Scan for the cell matching the given text and deliver its [x, y] coordinate at center. 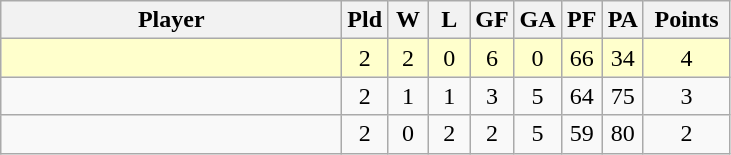
80 [622, 134]
4 [686, 58]
PF [582, 20]
Points [686, 20]
34 [622, 58]
75 [622, 96]
59 [582, 134]
66 [582, 58]
Pld [365, 20]
GA [538, 20]
PA [622, 20]
64 [582, 96]
L [450, 20]
Player [172, 20]
GF [492, 20]
6 [492, 58]
W [408, 20]
